Provide the [x, y] coordinate of the cell's center where the given text is located.  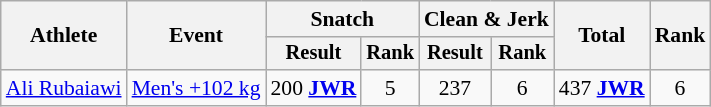
237 [455, 88]
Clean & Jerk [486, 19]
437 JWR [602, 88]
200 JWR [314, 88]
Ali Rubaiawi [64, 88]
Event [196, 36]
Athlete [64, 36]
5 [390, 88]
Total [602, 36]
Men's +102 kg [196, 88]
Snatch [342, 19]
